Determine the (x, y) coordinate at the center of the cell enclosing the given text.  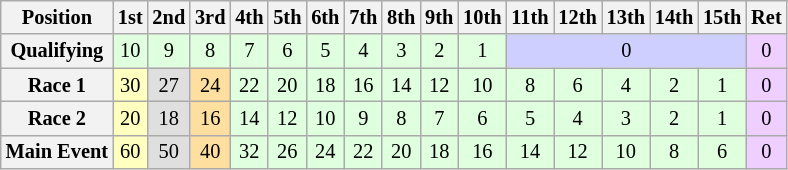
Ret (766, 17)
8th (401, 17)
27 (170, 85)
12th (578, 17)
7th (363, 17)
10th (482, 17)
32 (249, 152)
Race 2 (57, 118)
30 (130, 85)
15th (722, 17)
50 (170, 152)
4th (249, 17)
60 (130, 152)
6th (325, 17)
3rd (210, 17)
13th (626, 17)
Qualifying (57, 51)
Main Event (57, 152)
Race 1 (57, 85)
40 (210, 152)
11th (530, 17)
Position (57, 17)
1st (130, 17)
9th (439, 17)
14th (674, 17)
2nd (170, 17)
26 (287, 152)
5th (287, 17)
